Locate the cell with the specified text and output its [x, y] center coordinate. 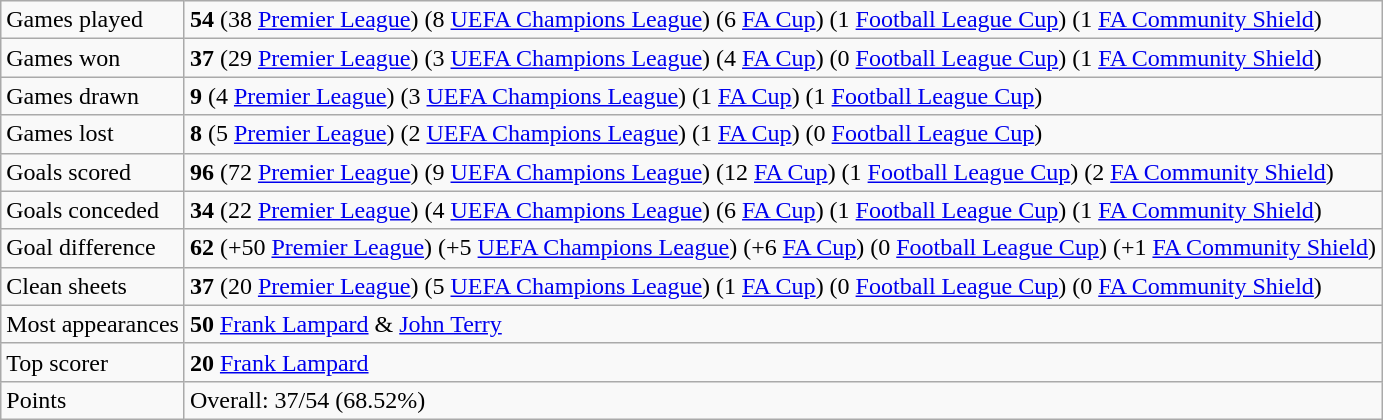
62 (+50 Premier League) (+5 UEFA Champions League) (+6 FA Cup) (0 Football League Cup) (+1 FA Community Shield) [782, 248]
Games drawn [93, 96]
Points [93, 400]
Goals conceded [93, 210]
Games lost [93, 134]
Top scorer [93, 362]
Games won [93, 58]
Clean sheets [93, 286]
Most appearances [93, 324]
54 (38 Premier League) (8 UEFA Champions League) (6 FA Cup) (1 Football League Cup) (1 FA Community Shield) [782, 20]
20 Frank Lampard [782, 362]
Goal difference [93, 248]
37 (20 Premier League) (5 UEFA Champions League) (1 FA Cup) (0 Football League Cup) (0 FA Community Shield) [782, 286]
50 Frank Lampard & John Terry [782, 324]
37 (29 Premier League) (3 UEFA Champions League) (4 FA Cup) (0 Football League Cup) (1 FA Community Shield) [782, 58]
34 (22 Premier League) (4 UEFA Champions League) (6 FA Cup) (1 Football League Cup) (1 FA Community Shield) [782, 210]
Games played [93, 20]
Goals scored [93, 172]
96 (72 Premier League) (9 UEFA Champions League) (12 FA Cup) (1 Football League Cup) (2 FA Community Shield) [782, 172]
9 (4 Premier League) (3 UEFA Champions League) (1 FA Cup) (1 Football League Cup) [782, 96]
8 (5 Premier League) (2 UEFA Champions League) (1 FA Cup) (0 Football League Cup) [782, 134]
Overall: 37/54 (68.52%) [782, 400]
